Provide the [x, y] coordinate of the cell's center where the given text is located.  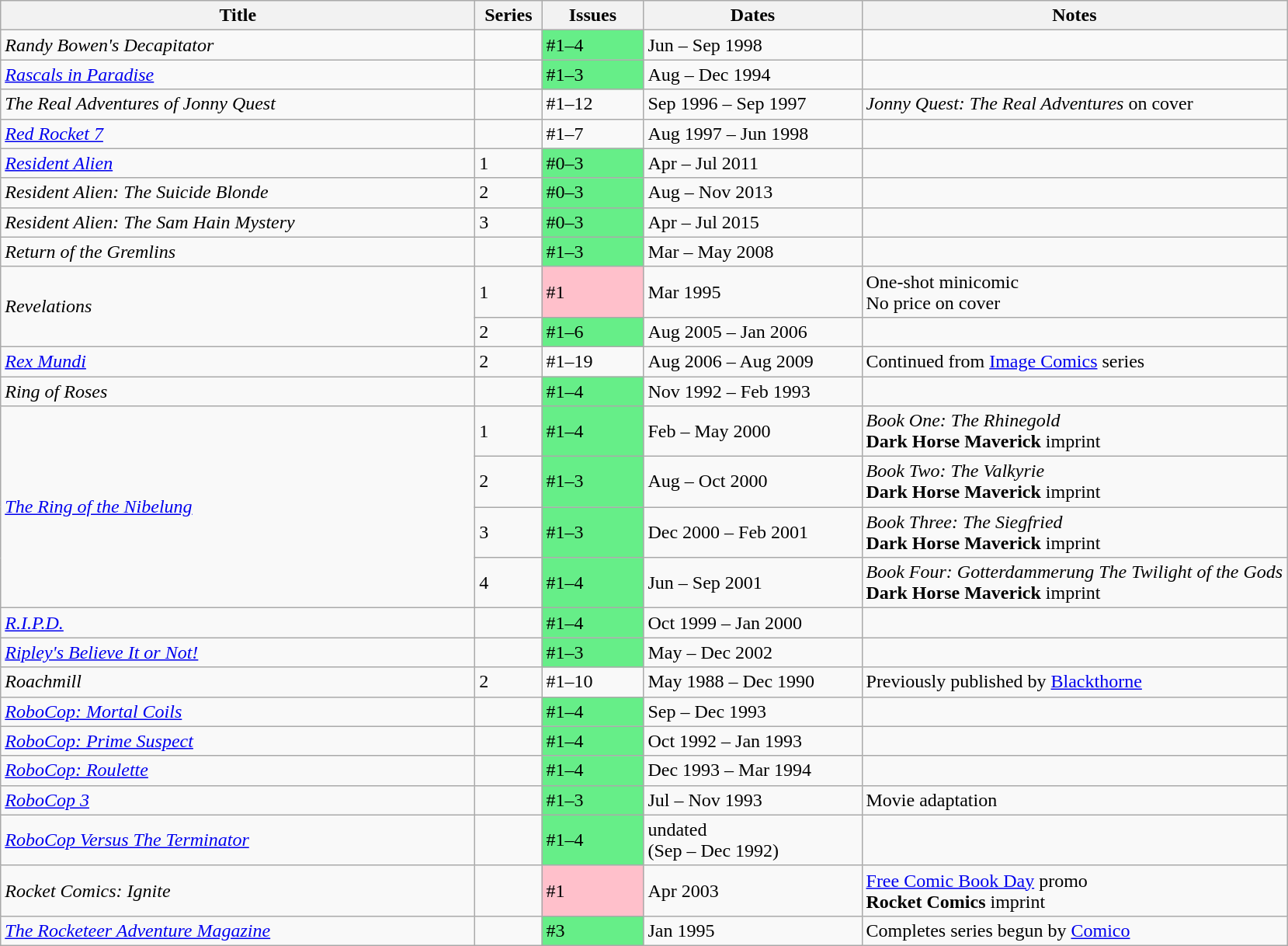
Dec 1993 – Mar 1994 [753, 770]
Completes series begun by Comico [1074, 930]
Previously published by Blackthorne [1074, 682]
Dec 2000 – Feb 2001 [753, 533]
Book Four: Gotterdammerung The Twilight of the GodsDark Horse Maverick imprint [1074, 583]
Apr – Jul 2015 [753, 222]
RoboCop: Mortal Coils [238, 711]
Oct 1992 – Jan 1993 [753, 741]
Book One: The RhinegoldDark Horse Maverick imprint [1074, 432]
Roachmill [238, 682]
#1–7 [593, 134]
Ripley's Believe It or Not! [238, 652]
#1–12 [593, 104]
Free Comic Book Day promoRocket Comics imprint [1074, 890]
Title [238, 16]
#1–19 [593, 361]
R.I.P.D. [238, 623]
Aug 2006 – Aug 2009 [753, 361]
RoboCop: Prime Suspect [238, 741]
undated(Sep – Dec 1992) [753, 840]
Series [509, 16]
Apr – Jul 2011 [753, 163]
#1–10 [593, 682]
Rascals in Paradise [238, 75]
Apr 2003 [753, 890]
Jun – Sep 1998 [753, 45]
The Real Adventures of Jonny Quest [238, 104]
Movie adaptation [1074, 800]
RoboCop Versus The Terminator [238, 840]
Jonny Quest: The Real Adventures on cover [1074, 104]
Nov 1992 – Feb 1993 [753, 391]
#1–6 [593, 332]
Mar 1995 [753, 292]
Aug – Nov 2013 [753, 193]
Jun – Sep 2001 [753, 583]
4 [509, 583]
Aug 2005 – Jan 2006 [753, 332]
Randy Bowen's Decapitator [238, 45]
The Rocketeer Adventure Magazine [238, 930]
Book Two: The ValkyrieDark Horse Maverick imprint [1074, 482]
One-shot minicomicNo price on cover [1074, 292]
Aug – Oct 2000 [753, 482]
Rocket Comics: Ignite [238, 890]
Resident Alien: The Suicide Blonde [238, 193]
Feb – May 2000 [753, 432]
Sep – Dec 1993 [753, 711]
Mar – May 2008 [753, 252]
Red Rocket 7 [238, 134]
Resident Alien [238, 163]
#3 [593, 930]
Revelations [238, 306]
RoboCop 3 [238, 800]
Oct 1999 – Jan 2000 [753, 623]
May – Dec 2002 [753, 652]
May 1988 – Dec 1990 [753, 682]
Jan 1995 [753, 930]
Continued from Image Comics series [1074, 361]
Notes [1074, 16]
The Ring of the Nibelung [238, 507]
Resident Alien: The Sam Hain Mystery [238, 222]
Issues [593, 16]
Sep 1996 – Sep 1997 [753, 104]
Rex Mundi [238, 361]
Ring of Roses [238, 391]
Jul – Nov 1993 [753, 800]
RoboCop: Roulette [238, 770]
Book Three: The SiegfriedDark Horse Maverick imprint [1074, 533]
Aug – Dec 1994 [753, 75]
Dates [753, 16]
Aug 1997 – Jun 1998 [753, 134]
Return of the Gremlins [238, 252]
